Extract the [X, Y] coordinate from the center of the cell holding the provided text.  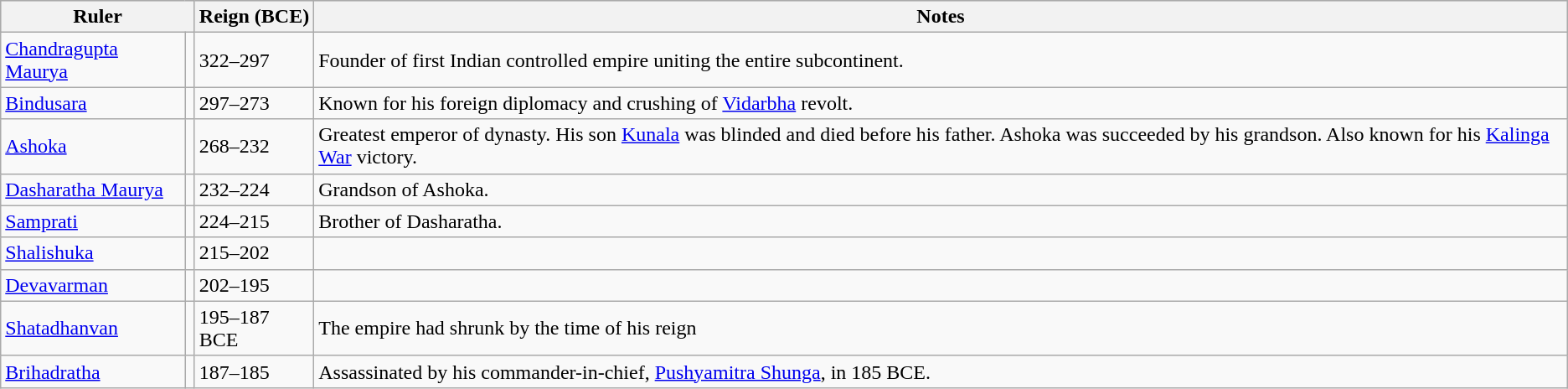
232–224 [254, 189]
Devavarman [93, 285]
Notes [941, 17]
Brihadratha [93, 371]
Ashoka [93, 146]
322–297 [254, 60]
195–187 BCE [254, 329]
268–232 [254, 146]
224–215 [254, 221]
202–195 [254, 285]
Bindusara [93, 103]
Reign (BCE) [254, 17]
187–185 [254, 371]
Ruler [97, 17]
Dasharatha Maurya [93, 189]
Shatadhanvan [93, 329]
Assassinated by his commander-in-chief, Pushyamitra Shunga, in 185 BCE. [941, 371]
297–273 [254, 103]
Brother of Dasharatha. [941, 221]
Known for his foreign diplomacy and crushing of Vidarbha revolt. [941, 103]
Founder of first Indian controlled empire uniting the entire subcontinent. [941, 60]
Grandson of Ashoka. [941, 189]
The empire had shrunk by the time of his reign [941, 329]
Shalishuka [93, 253]
Chandragupta Maurya [93, 60]
215–202 [254, 253]
Samprati [93, 221]
